Locate the cell with the specified text and output its (X, Y) center coordinate. 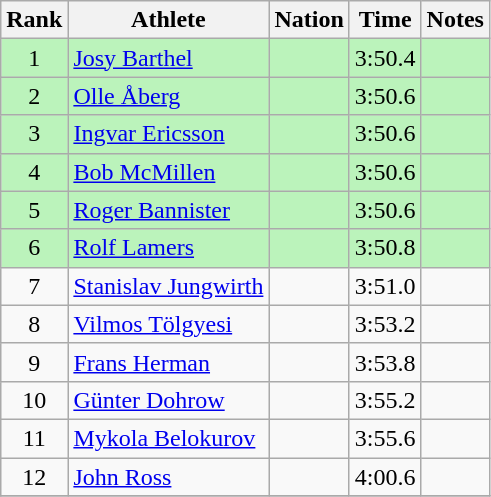
Ingvar Ericsson (168, 134)
6 (34, 248)
3:50.8 (385, 248)
Mykola Belokurov (168, 438)
4:00.6 (385, 477)
Roger Bannister (168, 210)
Notes (455, 20)
Bob McMillen (168, 172)
5 (34, 210)
3:53.2 (385, 324)
Josy Barthel (168, 58)
12 (34, 477)
Nation (309, 20)
Stanislav Jungwirth (168, 286)
3:50.4 (385, 58)
3:55.6 (385, 438)
Time (385, 20)
9 (34, 362)
11 (34, 438)
10 (34, 400)
3:55.2 (385, 400)
3 (34, 134)
Günter Dohrow (168, 400)
Rank (34, 20)
Olle Åberg (168, 96)
3:51.0 (385, 286)
7 (34, 286)
Vilmos Tölgyesi (168, 324)
Frans Herman (168, 362)
Athlete (168, 20)
2 (34, 96)
1 (34, 58)
Rolf Lamers (168, 248)
4 (34, 172)
John Ross (168, 477)
8 (34, 324)
3:53.8 (385, 362)
